Locate the cell with the specified text and output its [x, y] center coordinate. 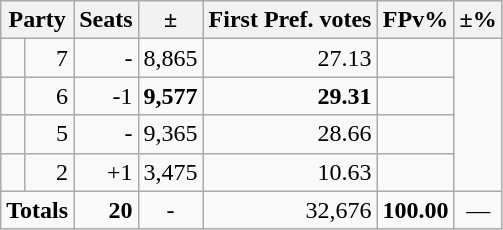
9,577 [170, 96]
7 [48, 58]
2 [48, 172]
-1 [106, 96]
8,865 [170, 58]
9,365 [170, 134]
Totals [38, 210]
20 [106, 210]
32,676 [290, 210]
FPv% [416, 20]
3,475 [170, 172]
First Pref. votes [290, 20]
— [478, 210]
29.31 [290, 96]
10.63 [290, 172]
28.66 [290, 134]
5 [48, 134]
Party [38, 20]
+1 [106, 172]
27.13 [290, 58]
±% [478, 20]
6 [48, 96]
100.00 [416, 210]
± [170, 20]
Seats [106, 20]
